Search for the cell housing the specified text and yield its [X, Y] center coordinate. 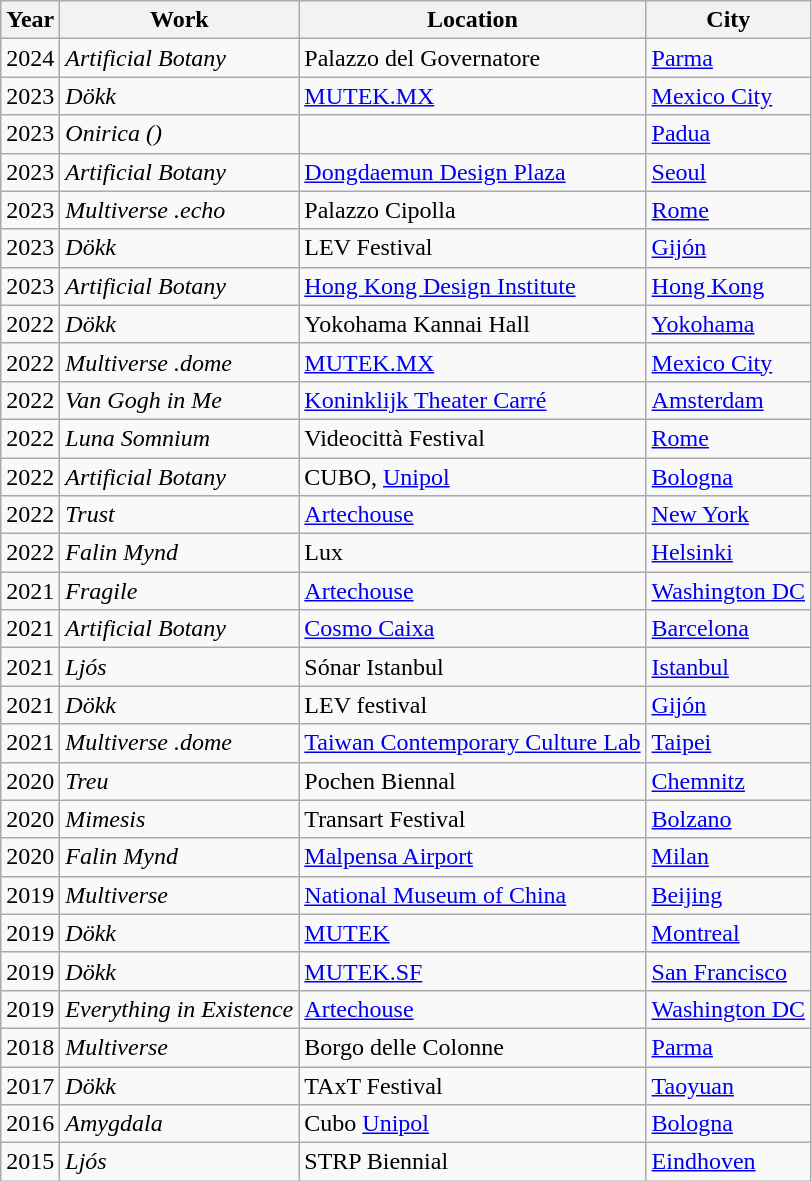
Transart Festival [472, 819]
STRP Biennial [472, 1162]
Mimesis [180, 819]
Barcelona [728, 629]
Location [472, 20]
Cubo Unipol [472, 1124]
Everything in Existence [180, 1009]
Taoyuan [728, 1085]
Chemnitz [728, 781]
Cosmo Caixa [472, 629]
CUBO, Unipol [472, 477]
2016 [30, 1124]
Sónar Istanbul [472, 667]
Treu [180, 781]
Work [180, 20]
Amsterdam [728, 400]
New York [728, 515]
Taiwan Contemporary Culture Lab [472, 743]
Palazzo del Governatore [472, 58]
2015 [30, 1162]
Onirica () [180, 134]
LEV festival [472, 705]
Yokohama Kannai Hall [472, 324]
National Museum of China [472, 895]
San Francisco [728, 971]
Pochen Biennal [472, 781]
Multiverse .echo [180, 210]
Malpensa Airport [472, 857]
LEV Festival [472, 248]
Hong Kong Design Institute [472, 286]
Trust [180, 515]
Seoul [728, 172]
Year [30, 20]
MUTEK [472, 933]
Beijing [728, 895]
Fragile [180, 591]
Montreal [728, 933]
Yokohama [728, 324]
Bolzano [728, 819]
Palazzo Cipolla [472, 210]
Amygdala [180, 1124]
Koninklijk Theater Carré [472, 400]
Taipei [728, 743]
Borgo delle Colonne [472, 1047]
Dongdaemun Design Plaza [472, 172]
TAxT Festival [472, 1085]
Eindhoven [728, 1162]
Istanbul [728, 667]
2017 [30, 1085]
Videocittà Festival [472, 438]
2024 [30, 58]
Padua [728, 134]
Milan [728, 857]
2018 [30, 1047]
Helsinki [728, 553]
Lux [472, 553]
Van Gogh in Me [180, 400]
MUTEK.SF [472, 971]
Luna Somnium [180, 438]
Hong Kong [728, 286]
City [728, 20]
